Provide the (X, Y) coordinate of the cell's center where the given text is located.  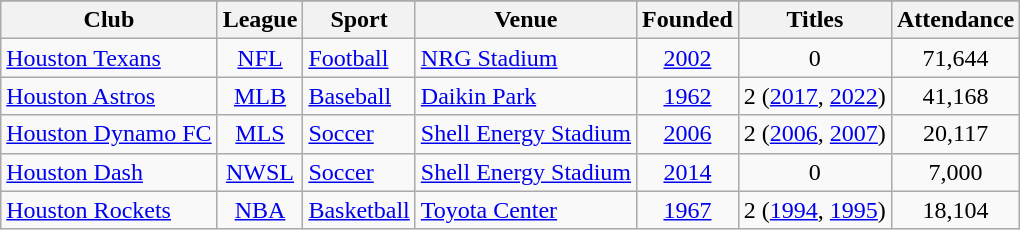
Basketball (359, 210)
MLB (260, 96)
7,000 (955, 172)
Club (109, 20)
2006 (688, 134)
NRG Stadium (526, 58)
2 (1994, 1995) (814, 210)
1967 (688, 210)
NFL (260, 58)
2 (2006, 2007) (814, 134)
Football (359, 58)
Baseball (359, 96)
Daikin Park (526, 96)
Houston Dynamo FC (109, 134)
1962 (688, 96)
18,104 (955, 210)
Titles (814, 20)
NWSL (260, 172)
41,168 (955, 96)
Sport (359, 20)
MLS (260, 134)
Houston Astros (109, 96)
Houston Texans (109, 58)
NBA (260, 210)
2002 (688, 58)
20,117 (955, 134)
2 (2017, 2022) (814, 96)
Houston Dash (109, 172)
2014 (688, 172)
Attendance (955, 20)
Founded (688, 20)
Toyota Center (526, 210)
Houston Rockets (109, 210)
71,644 (955, 58)
League (260, 20)
Venue (526, 20)
